Return [x, y] of the center of cell containing provided text 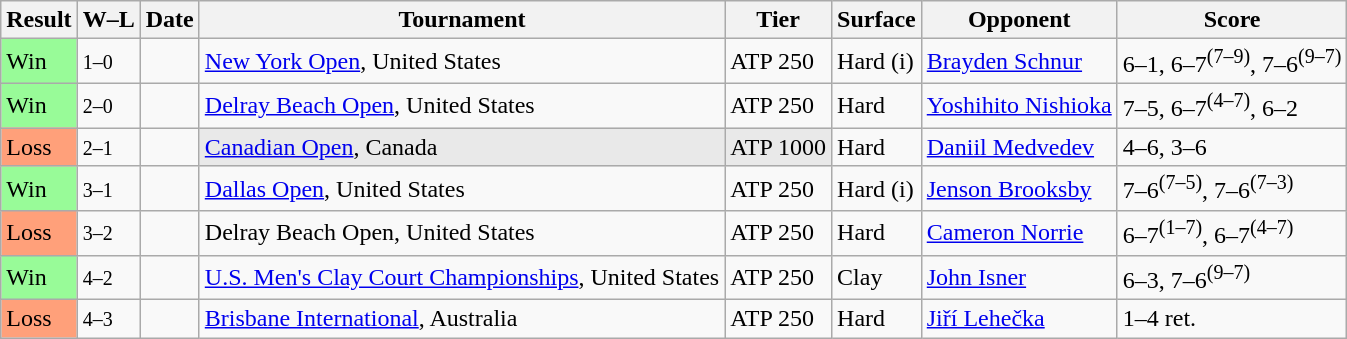
Opponent [1019, 20]
Tournament [462, 20]
3–2 [108, 234]
New York Open, United States [462, 62]
Daniil Medvedev [1019, 147]
1–0 [108, 62]
Score [1232, 20]
Jiří Lehečka [1019, 319]
1–4 ret. [1232, 319]
Brisbane International, Australia [462, 319]
Result [39, 20]
Surface [877, 20]
4–3 [108, 319]
Tier [778, 20]
6–3, 7–6(9–7) [1232, 278]
John Isner [1019, 278]
Brayden Schnur [1019, 62]
Date [170, 20]
6–7(1–7), 6–7(4–7) [1232, 234]
Dallas Open, United States [462, 188]
Canadian Open, Canada [462, 147]
2–1 [108, 147]
W–L [108, 20]
6–1, 6–7(7–9), 7–6(9–7) [1232, 62]
Yoshihito Nishioka [1019, 106]
4–6, 3–6 [1232, 147]
U.S. Men's Clay Court Championships, United States [462, 278]
2–0 [108, 106]
Clay [877, 278]
3–1 [108, 188]
Cameron Norrie [1019, 234]
7–5, 6–7(4–7), 6–2 [1232, 106]
4–2 [108, 278]
Jenson Brooksby [1019, 188]
ATP 1000 [778, 147]
7–6(7–5), 7–6(7–3) [1232, 188]
